Determine the [X, Y] coordinate at the center of the cell enclosing the given text.  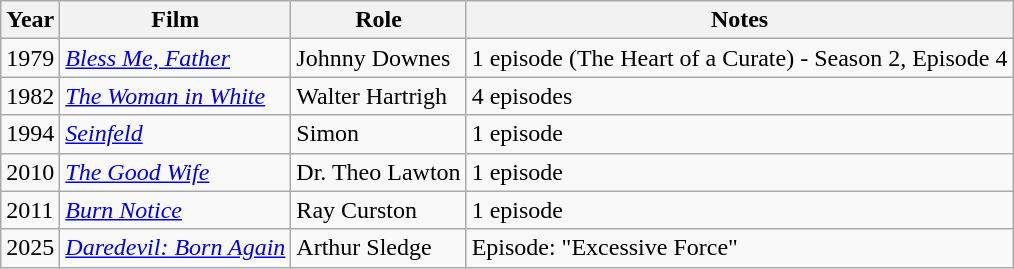
Role [378, 20]
Walter Hartrigh [378, 96]
Arthur Sledge [378, 248]
Episode: "Excessive Force" [740, 248]
Daredevil: Born Again [176, 248]
Johnny Downes [378, 58]
1 episode (The Heart of a Curate) - Season 2, Episode 4 [740, 58]
2010 [30, 172]
Ray Curston [378, 210]
The Woman in White [176, 96]
Notes [740, 20]
1979 [30, 58]
Bless Me, Father [176, 58]
1994 [30, 134]
Burn Notice [176, 210]
4 episodes [740, 96]
2025 [30, 248]
Seinfeld [176, 134]
Simon [378, 134]
Year [30, 20]
2011 [30, 210]
Film [176, 20]
The Good Wife [176, 172]
Dr. Theo Lawton [378, 172]
1982 [30, 96]
